Find where the given text appears and provide that cell's center as (x, y) coordinate. 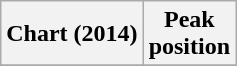
Chart (2014) (72, 34)
Peakposition (189, 34)
